Return [X, Y] of the center of cell containing provided text 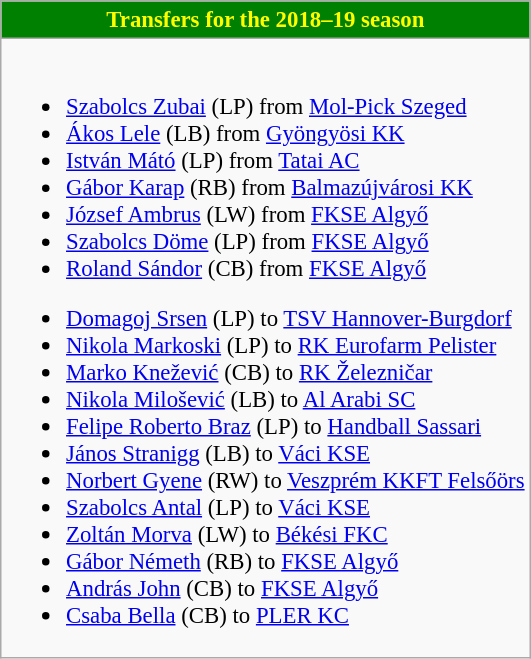
Transfers for the 2018–19 season [266, 20]
